From the cell containing the given text, extract its center point as [x, y] coordinate. 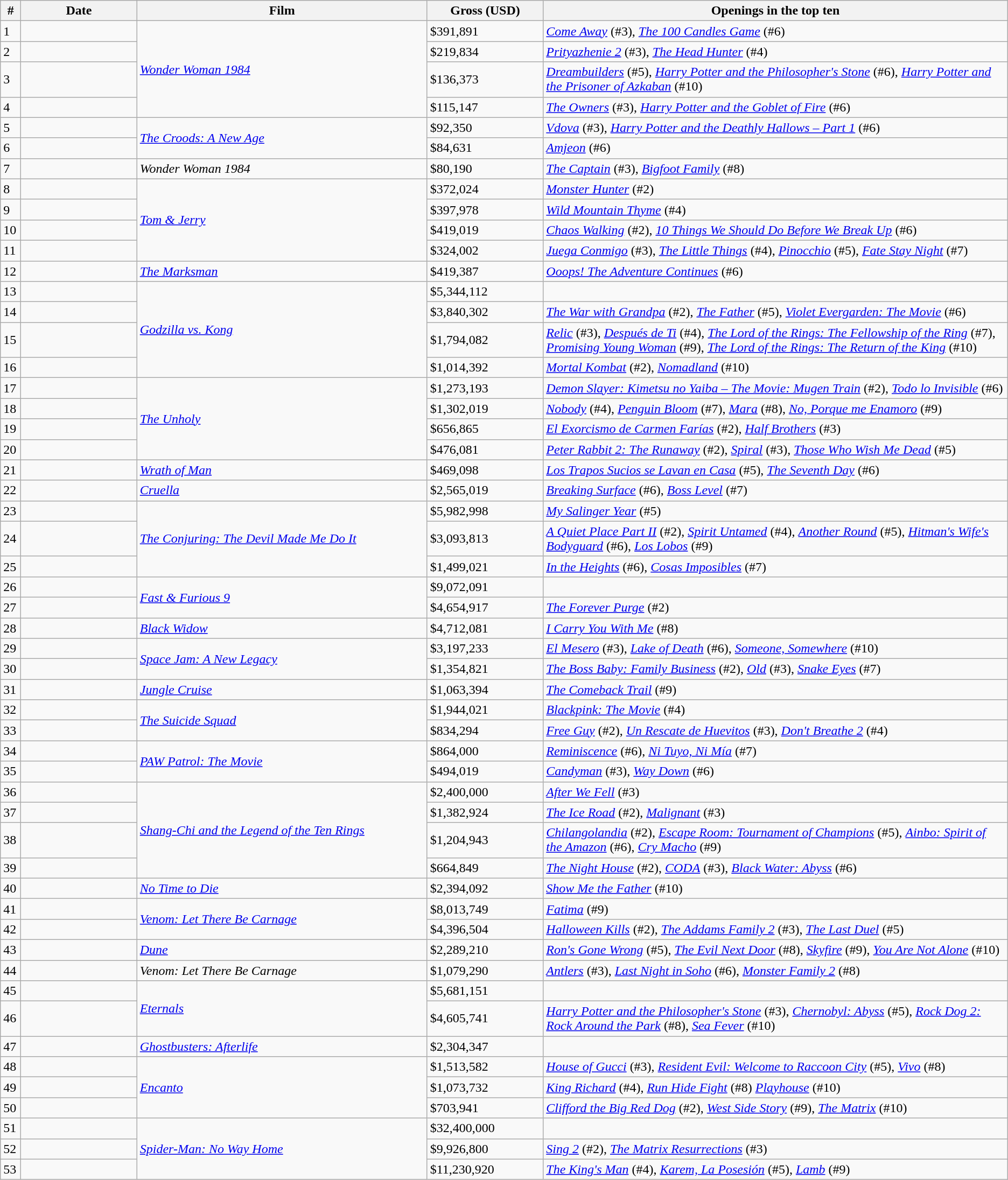
$1,302,019 [485, 409]
$1,794,082 [485, 340]
26 [11, 587]
The Unholy [282, 419]
16 [11, 368]
$324,002 [485, 250]
$5,344,112 [485, 292]
40 [11, 888]
In the Heights (#6), Cosas Imposibles (#7) [775, 566]
The Marksman [282, 271]
28 [11, 628]
42 [11, 929]
29 [11, 649]
$1,204,943 [485, 840]
Ghostbusters: Afterlife [282, 1046]
Come Away (#3), The 100 Candles Game (#6) [775, 31]
30 [11, 669]
$664,849 [485, 868]
No Time to Die [282, 888]
25 [11, 566]
I Carry You With Me (#8) [775, 628]
The War with Grandpa (#2), The Father (#5), Violet Evergarden: The Movie (#6) [775, 312]
$4,712,081 [485, 628]
$2,304,347 [485, 1046]
53 [11, 1169]
23 [11, 511]
Shang-Chi and the Legend of the Ten Rings [282, 830]
$1,513,582 [485, 1067]
10 [11, 230]
Sing 2 (#2), The Matrix Resurrections (#3) [775, 1149]
3 [11, 80]
1 [11, 31]
$494,019 [485, 771]
Harry Potter and the Philosopher's Stone (#3), Chernobyl: Abyss (#5), Rock Dog 2: Rock Around the Park (#8), Sea Fever (#10) [775, 1019]
Tom & Jerry [282, 220]
37 [11, 812]
34 [11, 751]
14 [11, 312]
$3,093,813 [485, 538]
$3,197,233 [485, 649]
Wrath of Man [282, 470]
The Comeback Trail (#9) [775, 690]
Mortal Kombat (#2), Nomadland (#10) [775, 368]
The King's Man (#4), Karem, La Posesión (#5), Lamb (#9) [775, 1169]
47 [11, 1046]
Spider-Man: No Way Home [282, 1149]
35 [11, 771]
Prityazhenie 2 (#3), The Head Hunter (#4) [775, 52]
A Quiet Place Part II (#2), Spirit Untamed (#4), Another Round (#5), Hitman's Wife's Bodyguard (#6), Los Lobos (#9) [775, 538]
49 [11, 1087]
Eternals [282, 1009]
PAW Patrol: The Movie [282, 761]
Black Widow [282, 628]
$92,350 [485, 128]
15 [11, 340]
Wild Mountain Thyme (#4) [775, 209]
$4,396,504 [485, 929]
$11,230,920 [485, 1169]
Blackpink: The Movie (#4) [775, 710]
The Boss Baby: Family Business (#2), Old (#3), Snake Eyes (#7) [775, 669]
Ron's Gone Wrong (#5), The Evil Next Door (#8), Skyfire (#9), You Are Not Alone (#10) [775, 950]
The Owners (#3), Harry Potter and the Goblet of Fire (#6) [775, 107]
$1,063,394 [485, 690]
El Mesero (#3), Lake of Death (#6), Someone, Somewhere (#10) [775, 649]
Gross (USD) [485, 11]
$2,565,019 [485, 490]
11 [11, 250]
Candyman (#3), Way Down (#6) [775, 771]
$2,400,000 [485, 792]
Godzilla vs. Kong [282, 329]
Peter Rabbit 2: The Runaway (#2), Spiral (#3), Those Who Wish Me Dead (#5) [775, 449]
Jungle Cruise [282, 690]
Free Guy (#2), Un Rescate de Huevitos (#3), Don't Breathe 2 (#4) [775, 731]
$4,654,917 [485, 607]
46 [11, 1019]
8 [11, 189]
$9,926,800 [485, 1149]
48 [11, 1067]
Fast & Furious 9 [282, 597]
Dreambuilders (#5), Harry Potter and the Philosopher's Stone (#6), Harry Potter and the Prisoner of Azkaban (#10) [775, 80]
24 [11, 538]
Chilangolandia (#2), Escape Room: Tournament of Champions (#5), Ainbo: Spirit of the Amazon (#6), Cry Macho (#9) [775, 840]
$8,013,749 [485, 909]
House of Gucci (#3), Resident Evil: Welcome to Raccoon City (#5), Vivo (#8) [775, 1067]
Nobody (#4), Penguin Bloom (#7), Mara (#8), No, Porque me Enamoro (#9) [775, 409]
31 [11, 690]
33 [11, 731]
$80,190 [485, 168]
$1,273,193 [485, 388]
After We Fell (#3) [775, 792]
Film [282, 11]
# [11, 11]
Amjeon (#6) [775, 148]
Reminiscence (#6), Ni Tuyo, Ni Mía (#7) [775, 751]
Date [79, 11]
Los Trapos Sucios se Lavan en Casa (#5), The Seventh Day (#6) [775, 470]
$115,147 [485, 107]
22 [11, 490]
Ooops! The Adventure Continues (#6) [775, 271]
2 [11, 52]
Clifford the Big Red Dog (#2), West Side Story (#9), The Matrix (#10) [775, 1108]
21 [11, 470]
Breaking Surface (#6), Boss Level (#7) [775, 490]
$703,941 [485, 1108]
$372,024 [485, 189]
Vdova (#3), Harry Potter and the Deathly Hallows – Part 1 (#6) [775, 128]
$1,073,732 [485, 1087]
$3,840,302 [485, 312]
Encanto [282, 1087]
$391,891 [485, 31]
20 [11, 449]
27 [11, 607]
El Exorcismo de Carmen Farías (#2), Half Brothers (#3) [775, 429]
The Forever Purge (#2) [775, 607]
52 [11, 1149]
4 [11, 107]
9 [11, 209]
$2,394,092 [485, 888]
18 [11, 409]
Chaos Walking (#2), 10 Things We Should Do Before We Break Up (#6) [775, 230]
$136,373 [485, 80]
36 [11, 792]
$656,865 [485, 429]
Openings in the top ten [775, 11]
Antlers (#3), Last Night in Soho (#6), Monster Family 2 (#8) [775, 971]
The Captain (#3), Bigfoot Family (#8) [775, 168]
$834,294 [485, 731]
7 [11, 168]
$32,400,000 [485, 1128]
43 [11, 950]
$469,098 [485, 470]
$1,014,392 [485, 368]
6 [11, 148]
19 [11, 429]
$5,982,998 [485, 511]
$1,079,290 [485, 971]
$4,605,741 [485, 1019]
The Croods: A New Age [282, 138]
50 [11, 1108]
Halloween Kills (#2), The Addams Family 2 (#3), The Last Duel (#5) [775, 929]
$1,944,021 [485, 710]
The Suicide Squad [282, 720]
$1,354,821 [485, 669]
44 [11, 971]
The Conjuring: The Devil Made Me Do It [282, 538]
$1,382,924 [485, 812]
$397,978 [485, 209]
Juega Conmigo (#3), The Little Things (#4), Pinocchio (#5), Fate Stay Night (#7) [775, 250]
Cruella [282, 490]
51 [11, 1128]
41 [11, 909]
Monster Hunter (#2) [775, 189]
13 [11, 292]
$9,072,091 [485, 587]
$476,081 [485, 449]
$1,499,021 [485, 566]
Show Me the Father (#10) [775, 888]
$419,387 [485, 271]
$2,289,210 [485, 950]
Fatima (#9) [775, 909]
King Richard (#4), Run Hide Fight (#8) Playhouse (#10) [775, 1087]
$5,681,151 [485, 991]
45 [11, 991]
Space Jam: A New Legacy [282, 659]
$419,019 [485, 230]
32 [11, 710]
$864,000 [485, 751]
$219,834 [485, 52]
12 [11, 271]
$84,631 [485, 148]
Dune [282, 950]
38 [11, 840]
The Ice Road (#2), Malignant (#3) [775, 812]
39 [11, 868]
The Night House (#2), CODA (#3), Black Water: Abyss (#6) [775, 868]
17 [11, 388]
Demon Slayer: Kimetsu no Yaiba – The Movie: Mugen Train (#2), Todo lo Invisible (#6) [775, 388]
My Salinger Year (#5) [775, 511]
5 [11, 128]
